Scan for the cell matching the given text and deliver its (x, y) coordinate at center. 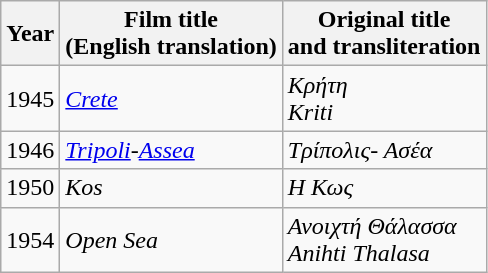
Η Κως (384, 188)
Τρίπολις- Ασέα (384, 150)
1954 (30, 240)
1945 (30, 98)
1950 (30, 188)
Crete (171, 98)
1946 (30, 150)
ΚρήτηKriti (384, 98)
Open Sea (171, 240)
Ανοιχτή ΘάλασσαAnihti Thalasa (384, 240)
Kos (171, 188)
Tripoli-Assea (171, 150)
Original titleand transliteration (384, 34)
Film title(English translation) (171, 34)
Year (30, 34)
